Locate the cell with the specified text and output its (X, Y) center coordinate. 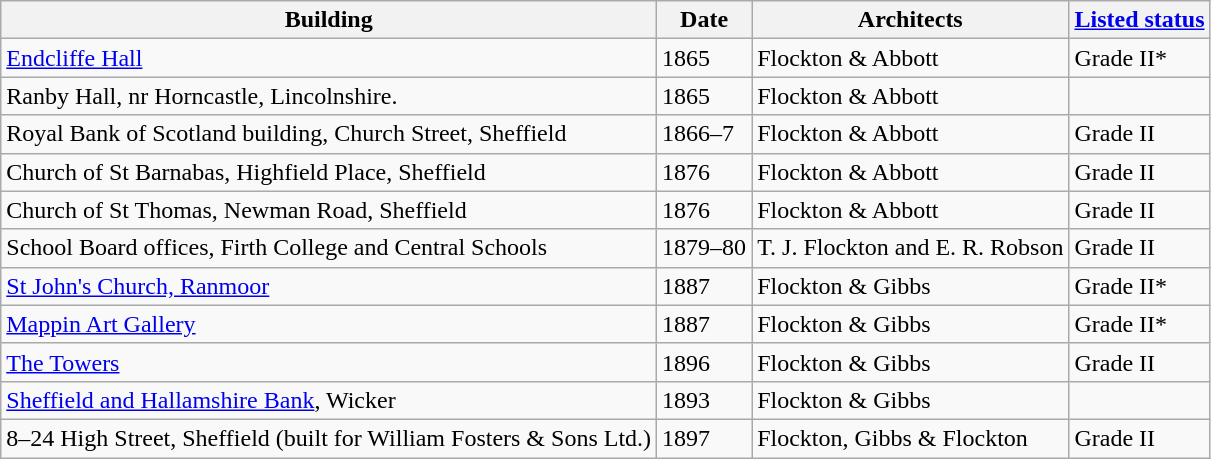
Building (329, 20)
Architects (910, 20)
Date (704, 20)
Church of St Barnabas, Highfield Place, Sheffield (329, 172)
Endcliffe Hall (329, 58)
1866–7 (704, 134)
1896 (704, 362)
Sheffield and Hallamshire Bank, Wicker (329, 400)
Mappin Art Gallery (329, 324)
School Board offices, Firth College and Central Schools (329, 248)
The Towers (329, 362)
Royal Bank of Scotland building, Church Street, Sheffield (329, 134)
T. J. Flockton and E. R. Robson (910, 248)
Flockton, Gibbs & Flockton (910, 438)
Listed status (1140, 20)
St John's Church, Ranmoor (329, 286)
Ranby Hall, nr Horncastle, Lincolnshire. (329, 96)
1897 (704, 438)
8–24 High Street, Sheffield (built for William Fosters & Sons Ltd.) (329, 438)
1879–80 (704, 248)
1893 (704, 400)
Church of St Thomas, Newman Road, Sheffield (329, 210)
